Locate the cell with the specified text and output its [x, y] center coordinate. 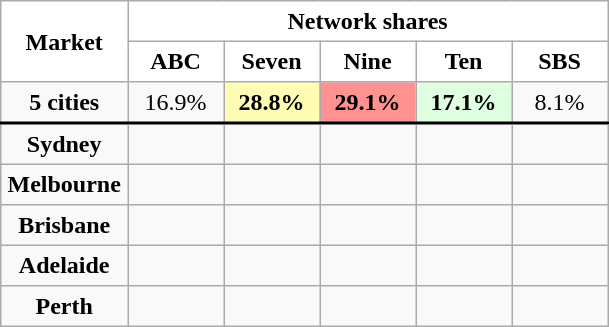
Brisbane [64, 225]
Melbourne [64, 184]
5 cities [64, 102]
Adelaide [64, 265]
ABC [176, 61]
Perth [64, 306]
8.1% [560, 102]
SBS [560, 61]
16.9% [176, 102]
29.1% [368, 102]
Market [64, 42]
Seven [272, 61]
Network shares [368, 21]
Sydney [64, 144]
17.1% [464, 102]
Nine [368, 61]
28.8% [272, 102]
Ten [464, 61]
